Determine the [X, Y] coordinate at the center of the cell enclosing the given text.  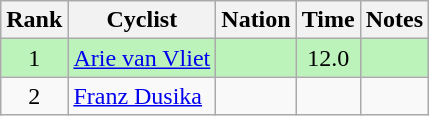
1 [34, 58]
Arie van Vliet [142, 58]
Notes [394, 20]
Rank [34, 20]
Cyclist [142, 20]
Nation [256, 20]
12.0 [328, 58]
Time [328, 20]
Franz Dusika [142, 96]
2 [34, 96]
